Identify which cell holds the provided text, then report its [X, Y] central coordinate. 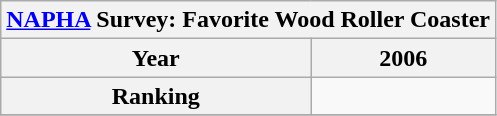
2006 [404, 58]
Ranking [156, 96]
Year [156, 58]
NAPHA Survey: Favorite Wood Roller Coaster [248, 20]
